Output the [X, Y] coordinate of the center of the cell containing the given text.  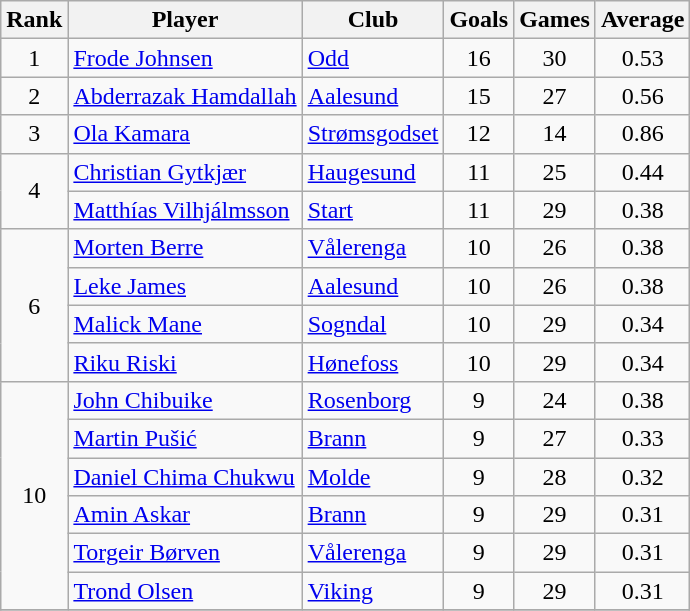
Average [642, 20]
0.86 [642, 134]
6 [34, 305]
24 [555, 400]
Strømsgodset [373, 134]
16 [479, 58]
14 [555, 134]
Riku Riski [185, 362]
Amin Askar [185, 515]
4 [34, 191]
Abderrazak Hamdallah [185, 96]
Hønefoss [373, 362]
15 [479, 96]
Viking [373, 591]
Rank [34, 20]
25 [555, 172]
Daniel Chima Chukwu [185, 477]
Player [185, 20]
Club [373, 20]
Haugesund [373, 172]
12 [479, 134]
Matthías Vilhjálmsson [185, 210]
Sogndal [373, 324]
Start [373, 210]
John Chibuike [185, 400]
Rosenborg [373, 400]
0.56 [642, 96]
Trond Olsen [185, 591]
Christian Gytkjær [185, 172]
Frode Johnsen [185, 58]
2 [34, 96]
1 [34, 58]
0.44 [642, 172]
Molde [373, 477]
3 [34, 134]
Ola Kamara [185, 134]
0.53 [642, 58]
0.32 [642, 477]
0.33 [642, 438]
Odd [373, 58]
28 [555, 477]
Leke James [185, 286]
Martin Pušić [185, 438]
Goals [479, 20]
Games [555, 20]
Malick Mane [185, 324]
30 [555, 58]
Morten Berre [185, 248]
Torgeir Børven [185, 553]
